Identify which cell holds the provided text, then report its [x, y] central coordinate. 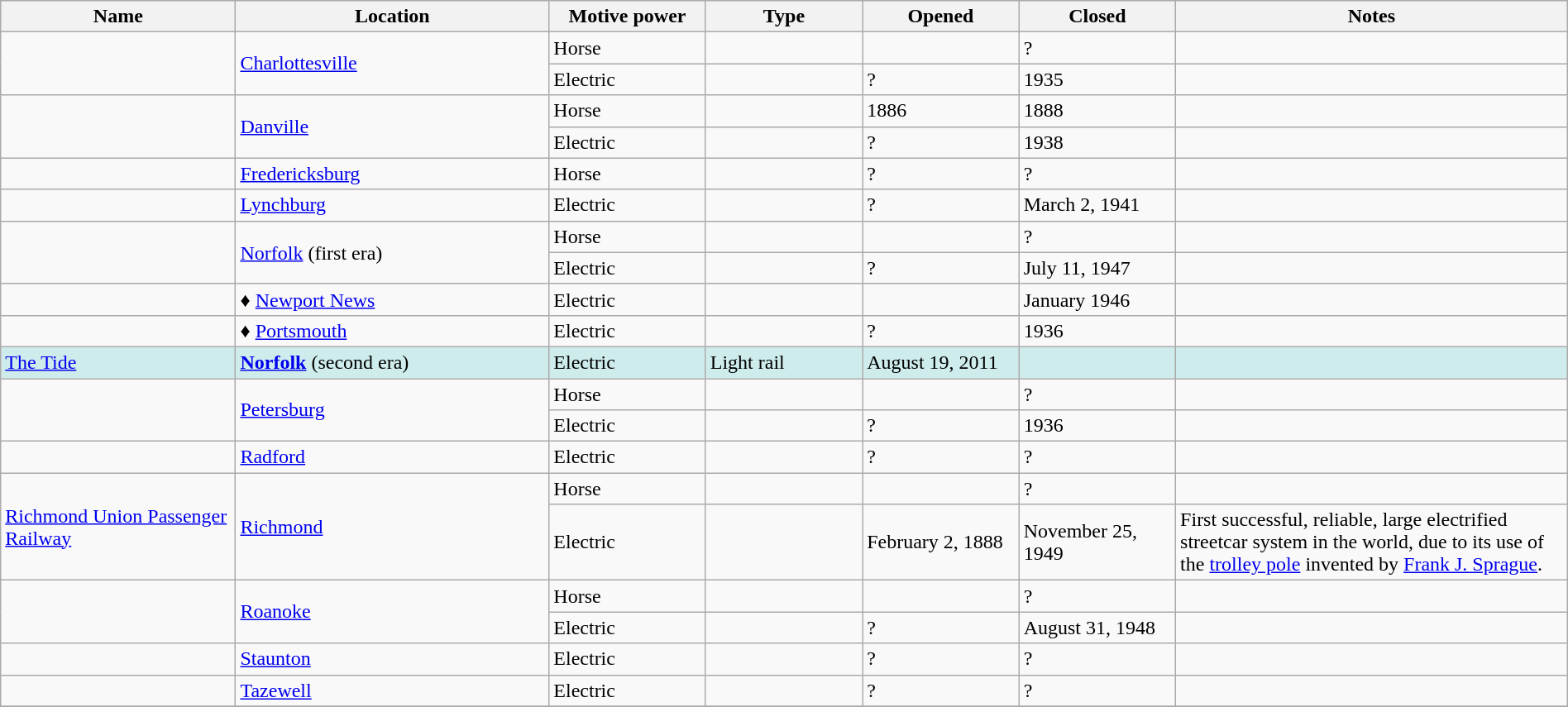
Fredericksburg [392, 174]
Norfolk (first era) [392, 252]
Closed [1097, 17]
January 1946 [1097, 299]
Richmond [392, 527]
♦ Newport News [392, 299]
Staunton [392, 659]
Norfolk (second era) [392, 362]
1938 [1097, 142]
Type [784, 17]
The Tide [118, 362]
November 25, 1949 [1097, 542]
Lynchburg [392, 205]
Charlottesville [392, 64]
♦ Portsmouth [392, 331]
Light rail [784, 362]
Radford [392, 457]
August 19, 2011 [941, 362]
1888 [1097, 111]
1935 [1097, 79]
Notes [1372, 17]
First successful, reliable, large electrified streetcar system in the world, due to its use of the trolley pole invented by Frank J. Sprague. [1372, 542]
March 2, 1941 [1097, 205]
Name [118, 17]
July 11, 1947 [1097, 268]
Motive power [627, 17]
1886 [941, 111]
Tazewell [392, 690]
Roanoke [392, 612]
Danville [392, 127]
February 2, 1888 [941, 542]
August 31, 1948 [1097, 628]
Richmond Union Passenger Railway [118, 527]
Petersburg [392, 410]
Opened [941, 17]
Location [392, 17]
